From the cell containing the given text, extract its center point as [x, y] coordinate. 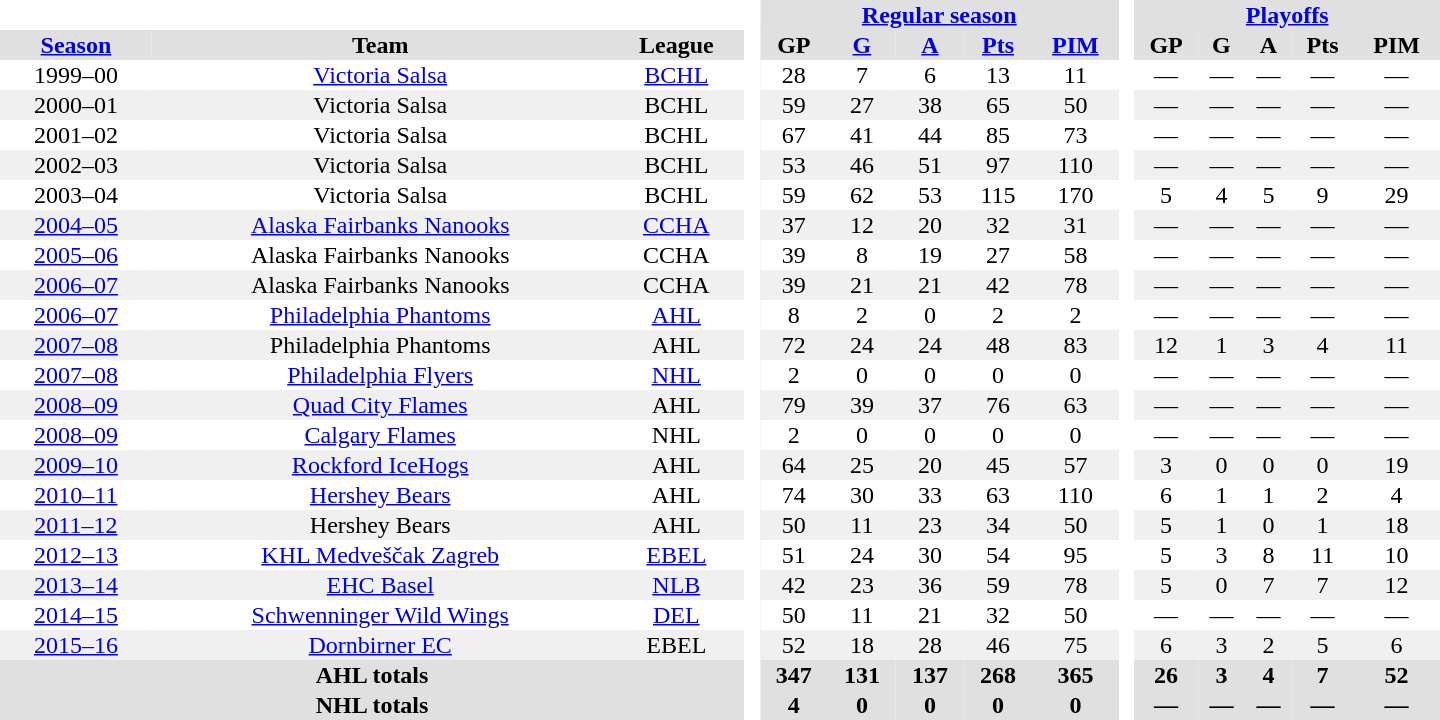
10 [1396, 555]
64 [794, 465]
9 [1322, 195]
115 [998, 195]
2011–12 [76, 525]
DEL [677, 615]
Quad City Flames [380, 405]
Calgary Flames [380, 435]
365 [1076, 675]
AHL totals [372, 675]
Playoffs [1287, 15]
1999–00 [76, 75]
41 [862, 135]
79 [794, 405]
NHL totals [372, 705]
KHL Medveščak Zagreb [380, 555]
65 [998, 105]
76 [998, 405]
75 [1076, 645]
85 [998, 135]
57 [1076, 465]
67 [794, 135]
97 [998, 165]
Dornbirner EC [380, 645]
League [677, 45]
Season [76, 45]
Philadelphia Flyers [380, 375]
131 [862, 675]
73 [1076, 135]
2000–01 [76, 105]
33 [930, 495]
Rockford IceHogs [380, 465]
45 [998, 465]
347 [794, 675]
2003–04 [76, 195]
2002–03 [76, 165]
13 [998, 75]
Regular season [940, 15]
Schwenninger Wild Wings [380, 615]
268 [998, 675]
2013–14 [76, 585]
2005–06 [76, 255]
38 [930, 105]
2001–02 [76, 135]
74 [794, 495]
29 [1396, 195]
2014–15 [76, 615]
34 [998, 525]
2009–10 [76, 465]
54 [998, 555]
2004–05 [76, 225]
72 [794, 345]
95 [1076, 555]
25 [862, 465]
83 [1076, 345]
26 [1166, 675]
2010–11 [76, 495]
2015–16 [76, 645]
44 [930, 135]
58 [1076, 255]
NLB [677, 585]
62 [862, 195]
170 [1076, 195]
31 [1076, 225]
36 [930, 585]
137 [930, 675]
EHC Basel [380, 585]
2012–13 [76, 555]
Team [380, 45]
48 [998, 345]
